Search for the cell housing the specified text and yield its (x, y) center coordinate. 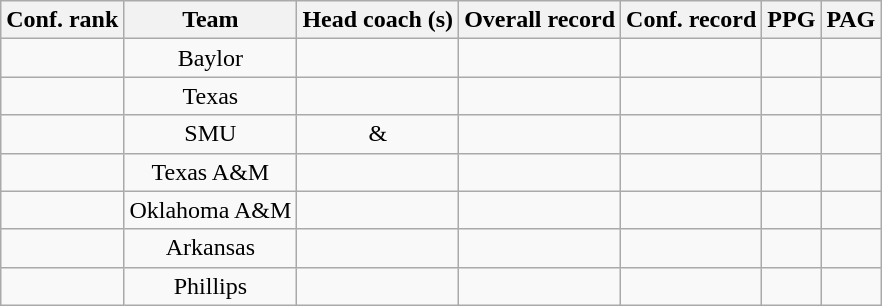
Texas A&M (210, 172)
Baylor (210, 58)
Conf. rank (62, 20)
Overall record (540, 20)
Head coach (s) (378, 20)
Arkansas (210, 248)
PAG (851, 20)
Team (210, 20)
Texas (210, 96)
PPG (792, 20)
SMU (210, 134)
& (378, 134)
Oklahoma A&M (210, 210)
Conf. record (692, 20)
Phillips (210, 286)
